Determine the (X, Y) coordinate at the center of the cell enclosing the given text.  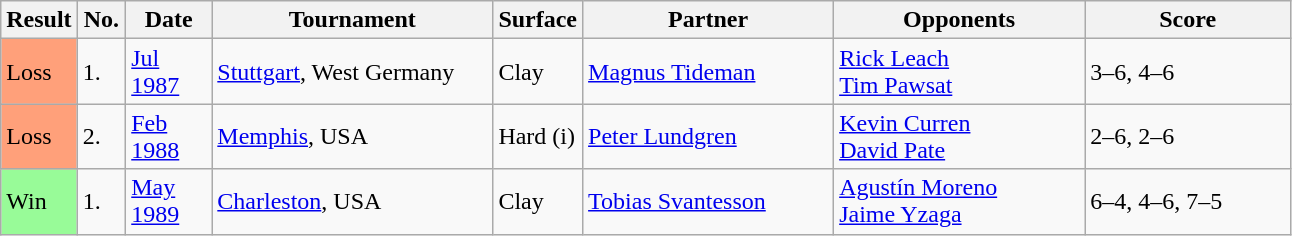
6–4, 4–6, 7–5 (1188, 202)
Score (1188, 20)
Rick Leach Tim Pawsat (960, 72)
2. (102, 136)
Feb 1988 (169, 136)
Magnus Tideman (708, 72)
Partner (708, 20)
Surface (538, 20)
Opponents (960, 20)
Agustín Moreno Jaime Yzaga (960, 202)
Peter Lundgren (708, 136)
Charleston, USA (352, 202)
Tournament (352, 20)
3–6, 4–6 (1188, 72)
Kevin Curren David Pate (960, 136)
Hard (i) (538, 136)
Memphis, USA (352, 136)
Date (169, 20)
No. (102, 20)
Tobias Svantesson (708, 202)
Win (39, 202)
Stuttgart, West Germany (352, 72)
Result (39, 20)
May 1989 (169, 202)
Jul 1987 (169, 72)
2–6, 2–6 (1188, 136)
